Return the [x, y] coordinate for the center point of the cell that contains the specified text.  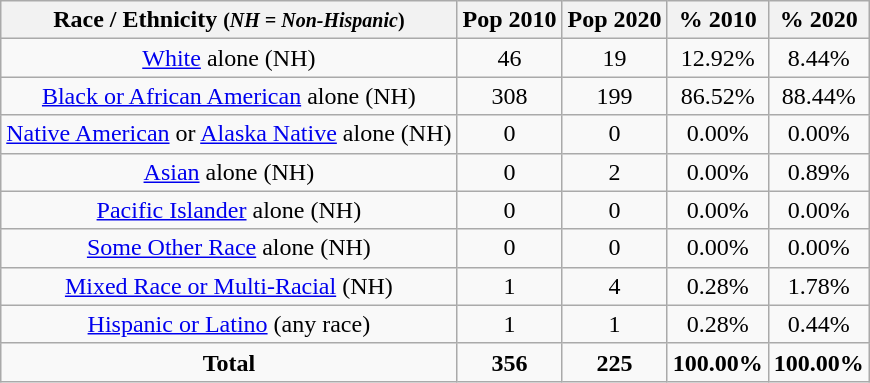
0.89% [818, 172]
19 [614, 58]
Pop 2020 [614, 20]
Mixed Race or Multi-Racial (NH) [229, 286]
Race / Ethnicity (NH = Non-Hispanic) [229, 20]
356 [510, 362]
308 [510, 96]
Black or African American alone (NH) [229, 96]
Native American or Alaska Native alone (NH) [229, 134]
88.44% [818, 96]
Some Other Race alone (NH) [229, 248]
White alone (NH) [229, 58]
% 2020 [818, 20]
1.78% [818, 286]
Total [229, 362]
Asian alone (NH) [229, 172]
8.44% [818, 58]
Hispanic or Latino (any race) [229, 324]
4 [614, 286]
Pacific Islander alone (NH) [229, 210]
86.52% [718, 96]
Pop 2010 [510, 20]
12.92% [718, 58]
46 [510, 58]
% 2010 [718, 20]
199 [614, 96]
0.44% [818, 324]
2 [614, 172]
225 [614, 362]
